Detect which cell encompasses the target text, then output its (X, Y) center coordinate. 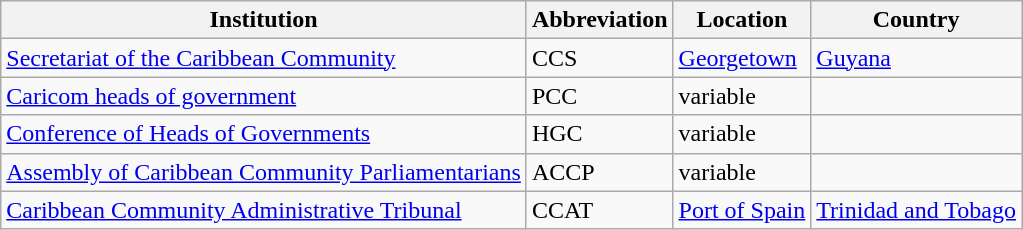
ACCP (600, 172)
Institution (264, 20)
Assembly of Caribbean Community Parliamentarians (264, 172)
Abbreviation (600, 20)
CCAT (600, 210)
PCC (600, 96)
Location (742, 20)
Conference of Heads of Governments (264, 134)
Port of Spain (742, 210)
HGC (600, 134)
Guyana (916, 58)
Secretariat of the Caribbean Community (264, 58)
Country (916, 20)
Caribbean Community Administrative Tribunal (264, 210)
Georgetown (742, 58)
CCS (600, 58)
Trinidad and Tobago (916, 210)
Caricom heads of government (264, 96)
